Detect which cell encompasses the target text, then output its [X, Y] center coordinate. 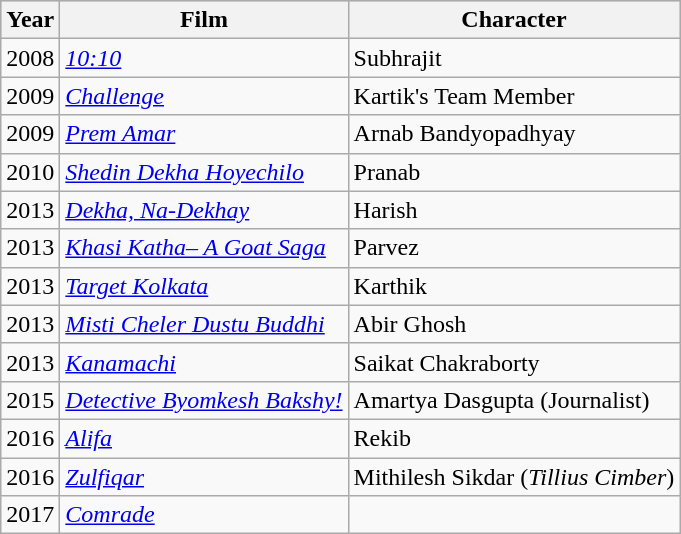
Comrade [204, 515]
2017 [30, 515]
Detective Byomkesh Bakshy! [204, 400]
Challenge [204, 96]
Zulfiqar [204, 477]
Saikat Chakraborty [514, 362]
Subhrajit [514, 58]
Parvez [514, 248]
Prem Amar [204, 134]
Mithilesh Sikdar (Tillius Cimber) [514, 477]
Rekib [514, 438]
Misti Cheler Dustu Buddhi [204, 324]
Khasi Katha– A Goat Saga [204, 248]
Character [514, 20]
Film [204, 20]
Shedin Dekha Hoyechilo [204, 172]
Kanamachi [204, 362]
Arnab Bandyopadhyay [514, 134]
10:10 [204, 58]
2010 [30, 172]
Abir Ghosh [514, 324]
Kartik's Team Member [514, 96]
Harish [514, 210]
Target Kolkata [204, 286]
2015 [30, 400]
Dekha, Na-Dekhay [204, 210]
Alifa [204, 438]
Pranab [514, 172]
Amartya Dasgupta (Journalist) [514, 400]
Year [30, 20]
Karthik [514, 286]
2008 [30, 58]
